Search for the cell housing the specified text and yield its [X, Y] center coordinate. 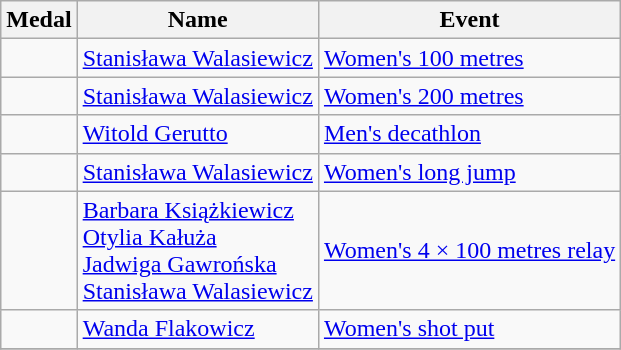
Women's shot put [469, 329]
Witold Gerutto [198, 134]
Barbara KsiążkiewiczOtylia KałużaJadwiga GawrońskaStanisława Walasiewicz [198, 250]
Women's 100 metres [469, 58]
Event [469, 20]
Women's 200 metres [469, 96]
Wanda Flakowicz [198, 329]
Medal [39, 20]
Women's long jump [469, 172]
Name [198, 20]
Women's 4 × 100 metres relay [469, 250]
Men's decathlon [469, 134]
